Provide the (x, y) coordinate of the cell's center where the given text is located.  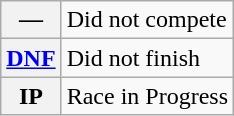
IP (31, 96)
Did not compete (147, 20)
— (31, 20)
Race in Progress (147, 96)
DNF (31, 58)
Did not finish (147, 58)
